Return [X, Y] of the center of cell containing provided text 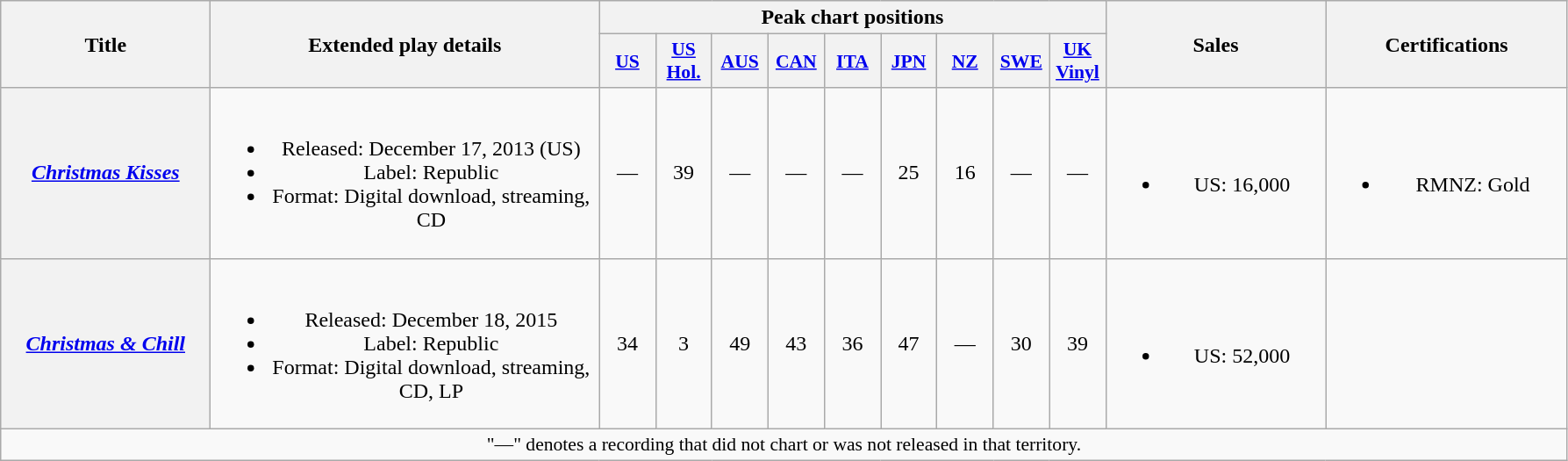
Released: December 17, 2013 (US)Label: RepublicFormat: Digital download, streaming, CD [405, 173]
Released: December 18, 2015Label: RepublicFormat: Digital download, streaming, CD, LP [405, 343]
16 [965, 173]
SWE [1021, 61]
Christmas & Chill [105, 343]
CAN [796, 61]
"—" denotes a recording that did not chart or was not released in that territory. [784, 444]
US: 16,000 [1216, 173]
49 [740, 343]
34 [627, 343]
Certifications [1446, 44]
43 [796, 343]
Peak chart positions [853, 18]
NZ [965, 61]
US [627, 61]
UKVinyl [1078, 61]
36 [852, 343]
RMNZ: Gold [1446, 173]
ITA [852, 61]
30 [1021, 343]
US: 52,000 [1216, 343]
Sales [1216, 44]
AUS [740, 61]
25 [909, 173]
3 [684, 343]
JPN [909, 61]
Extended play details [405, 44]
Christmas Kisses [105, 173]
USHol. [684, 61]
Title [105, 44]
47 [909, 343]
